Detect which cell encompasses the target text, then output its (x, y) center coordinate. 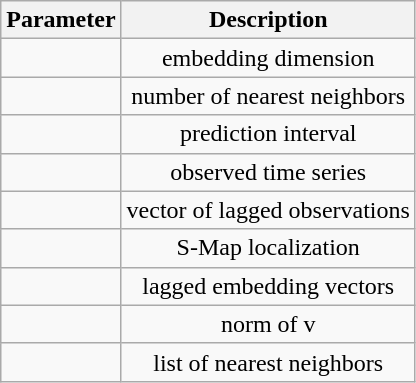
lagged embedding vectors (268, 286)
vector of lagged observations (268, 210)
number of nearest neighbors (268, 96)
prediction interval (268, 134)
embedding dimension (268, 58)
Description (268, 20)
Parameter (61, 20)
S-Map localization (268, 248)
observed time series (268, 172)
list of nearest neighbors (268, 362)
norm of v (268, 324)
